Provide the (X, Y) coordinate of the cell's center where the given text is located.  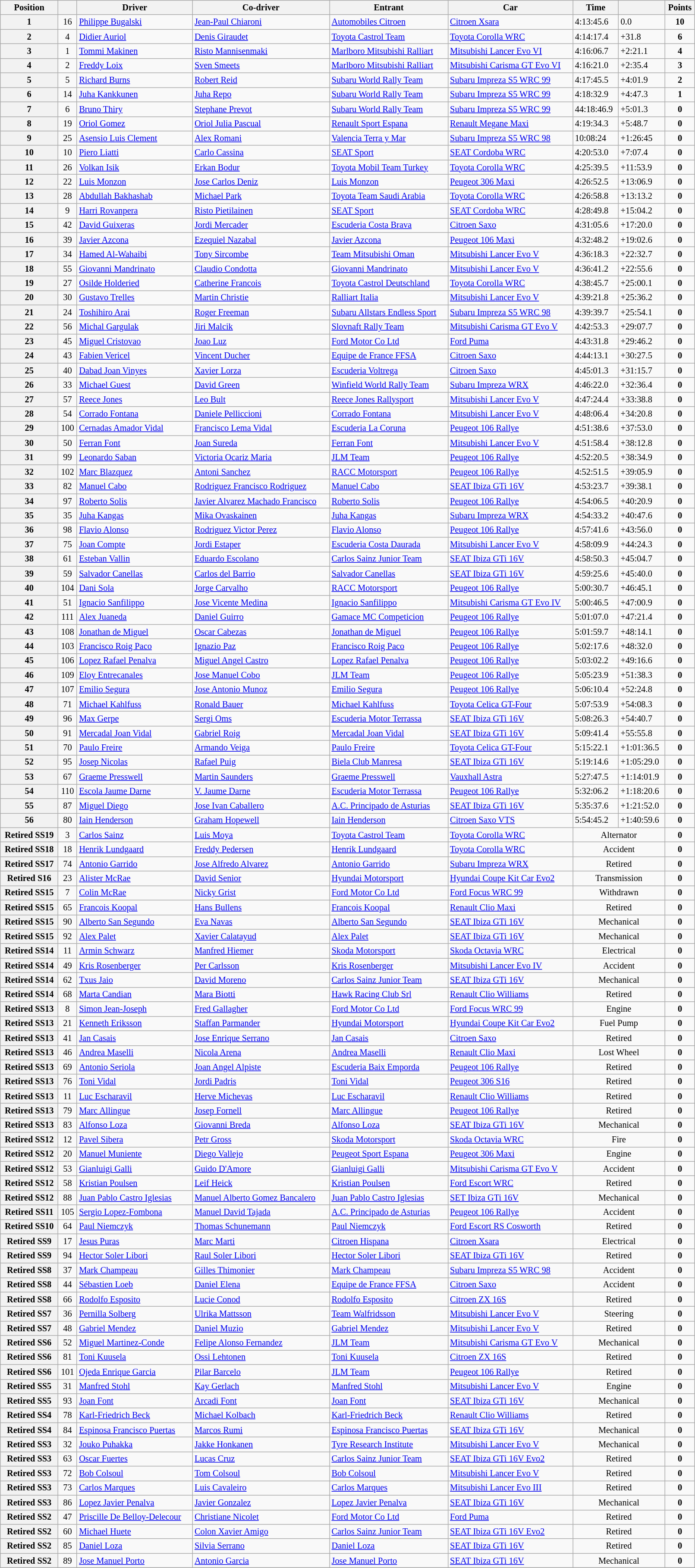
+7:07.4 (642, 153)
63 (68, 1459)
Points (680, 7)
Escuderia La Coruna (389, 428)
+54:40.7 (642, 719)
84 (68, 1430)
+1:01:36.5 (642, 748)
Ralliart Italia (389, 298)
73 (68, 1488)
+38:12.8 (642, 443)
Juha Repo (261, 94)
Gilles Thimonier (261, 1270)
Michael Huete (135, 1531)
Eva Navas (261, 922)
5:15:22.1 (596, 748)
+49:16.6 (642, 661)
Escuderia Voltrega (389, 370)
Martin Christie (261, 298)
106 (68, 661)
4:26:52.5 (596, 182)
Dani Sola (135, 588)
Antoni Sanchez (261, 472)
Withdrawn (619, 893)
99 (68, 458)
Jose Carlos Deniz (261, 182)
Tyre Research Institute (389, 1444)
+54:08.3 (642, 704)
Sergio Lopez-Fombona (135, 1212)
Miguel Cristovao (135, 341)
Javier Alvarez Machado Francisco (261, 501)
Michael Guest (135, 385)
+40:20.9 (642, 501)
Freddy Pedersen (261, 849)
69 (68, 1067)
Retired SS19 (29, 835)
Tony Sircombe (261, 254)
Toyota Mobil Team Turkey (389, 167)
5:00:46.5 (596, 602)
4:51:38.6 (596, 428)
Felipe Alonso Fernandez (261, 1343)
Priscille De Belloy-Delecour (135, 1517)
+25:00.1 (642, 283)
Gamace MC Competicion (389, 617)
Miguel Diego (135, 806)
+30:27.5 (642, 356)
4:18:32.9 (596, 94)
Retired SS11 (29, 1212)
65 (68, 907)
Slovnaft Rally Team (389, 327)
4:46:22.0 (596, 385)
Victoria Ocariz Maria (261, 458)
+51:38.3 (642, 675)
Pernilla Solberg (135, 1314)
4:39:21.8 (596, 298)
103 (68, 646)
Staffan Parmander (261, 1023)
Leonardo Saban (135, 458)
Joan Compte (135, 545)
Car (510, 7)
Piero Liatti (135, 153)
Jose Vicente Medina (261, 602)
80 (68, 820)
Toyota Castrol Deutschland (389, 283)
61 (68, 559)
+33:38.8 (642, 399)
Osilde Holderied (135, 283)
Nicky Grist (261, 893)
Mitsubishi Lancer Evo VI (510, 51)
Oriol Gomez (135, 124)
Fire (619, 1140)
Jesus Puras (135, 1241)
Bruno Thiry (135, 109)
+1:40:59.6 (642, 820)
Petr Gross (261, 1140)
Subaru Allstars Endless Sport (389, 312)
Winfield World Rally Team (389, 385)
83 (68, 1125)
5:19:14.6 (596, 762)
Christiane Nicolet (261, 1517)
Guido D'Amore (261, 1169)
Philippe Bugalski (135, 22)
Retired S16 (29, 878)
Dabad Joan Vinyes (135, 370)
+1:26:45 (642, 138)
Manfred Hiemer (261, 951)
Oriol Julia Pascual (261, 124)
Diego Vallejo (261, 1154)
+52:24.8 (642, 690)
5:06:10.4 (596, 690)
4:28:49.8 (596, 211)
+29:46.2 (642, 341)
Escuderia Costa Brava (389, 225)
Volkan Isik (135, 167)
5:08:26.3 (596, 719)
Giovanni Breda (261, 1125)
+1:05:29.0 (642, 762)
Ignazio Paz (261, 646)
Hawk Racing Club Srl (389, 994)
Ronald Bauer (261, 704)
76 (68, 1082)
Citroen Saxo VTS (510, 820)
64 (68, 1226)
4:38:45.7 (596, 283)
+39:05.9 (642, 472)
107 (68, 690)
Nicola Arena (261, 1053)
Driver (135, 7)
Jose Alfredo Alvarez (261, 864)
13 (29, 196)
86 (68, 1502)
Michael Kolbach (261, 1415)
Rafael Puig (261, 762)
Tom Colsoul (261, 1474)
0.0 (642, 22)
108 (68, 632)
Reece Jones Rallysport (389, 399)
4:43:31.8 (596, 341)
4:52:20.5 (596, 458)
Antonio Seriola (135, 1067)
+48:14.1 (642, 632)
Claudio Condotta (261, 269)
Jose Enrique Serrano (261, 1038)
5:09:41.4 (596, 733)
98 (68, 530)
Joan Sureda (261, 443)
Simon Jean-Joseph (135, 1009)
David Senior (261, 878)
Robert Reid (261, 80)
+45:04.7 (642, 559)
Antonio Garcia (261, 1561)
+47:21.4 (642, 617)
Manuel Alberto Gomez Bancalero (261, 1198)
71 (68, 704)
4:42:53.3 (596, 327)
Richard Burns (135, 80)
Gustavo Trelles (135, 298)
Michael Park (261, 196)
+47:00.9 (642, 602)
Colin McRae (135, 893)
4:14:17.4 (596, 37)
Herve Michevas (261, 1096)
Jordi Estaper (261, 545)
66 (68, 1299)
5:27:47.5 (596, 777)
+1:14:01.9 (642, 777)
62 (68, 980)
4:16:06.7 (596, 51)
Reece Jones (135, 399)
5:54:45.2 (596, 820)
+40:47.6 (642, 515)
Toyota Team Saudi Arabia (389, 196)
+4:01.9 (642, 80)
Thomas Schunemann (261, 1226)
Ford Escort WRC (510, 1183)
SET Ibiza GTi 16V (510, 1198)
Abdullah Bakhashab (135, 196)
58 (68, 1183)
Peugeot 106 Maxi (510, 240)
+29:07.7 (642, 327)
4:17:45.5 (596, 80)
+32:36.4 (642, 385)
4:19:34.3 (596, 124)
Martin Saunders (261, 777)
Catherine Francois (261, 283)
Jordi Mercader (261, 225)
109 (68, 675)
4:48:06.4 (596, 414)
5:01:59.7 (596, 632)
Pilar Barcelo (261, 1372)
Renault Megane Maxi (510, 124)
Michal Gargulak (135, 327)
Co-driver (261, 7)
Josep Nicolas (135, 762)
Joan Angel Alpiste (261, 1067)
Sébastien Loeb (135, 1285)
44:18:46.9 (596, 109)
5:35:37.6 (596, 806)
Freddy Loix (135, 66)
4:32:48.2 (596, 240)
Pavel Sibera (135, 1140)
57 (68, 399)
Jorge Carvalho (261, 588)
Lost Wheel (619, 1053)
Alister McRae (135, 878)
+39:38.1 (642, 486)
Toshihiro Arai (135, 312)
Alex Romani (261, 138)
111 (68, 617)
Entrant (389, 7)
Denis Giraudet (261, 37)
Jose Ivan Caballero (261, 806)
4:39:39.7 (596, 312)
Erkan Bodur (261, 167)
Team Mitsubishi Oman (389, 254)
Mitsubishi Lancer Evo III (510, 1488)
Leo Bult (261, 399)
Position (29, 7)
+55:55.8 (642, 733)
Tommi Makinen (135, 51)
4:51:58.4 (596, 443)
Jean-Paul Chiaroni (261, 22)
+1:18:20.6 (642, 791)
David Guixeras (135, 225)
Retired SS17 (29, 864)
+37:53.0 (642, 428)
Juha Kankkunen (135, 94)
Vincent Ducher (261, 356)
Renault Sport Espana (389, 124)
+22:32.7 (642, 254)
+46:45.1 (642, 588)
+17:20.0 (642, 225)
Mitsubishi Carisma GT Evo IV (510, 602)
10:08:24 (596, 138)
Fred Gallagher (261, 1009)
4:52:51.5 (596, 472)
4:44:13.1 (596, 356)
Marc Blazquez (135, 472)
88 (68, 1198)
Jouko Puhakka (135, 1444)
92 (68, 936)
101 (68, 1372)
Rodriguez Francisco Rodriguez (261, 486)
Jose Antonio Munoz (261, 690)
104 (68, 588)
+44:24.3 (642, 545)
Risto Mannisenmaki (261, 51)
Cernadas Amador Vidal (135, 428)
Manuel David Tajada (261, 1212)
93 (68, 1401)
+34:20.8 (642, 414)
Ezequiel Nazabal (261, 240)
Daniel Guirro (261, 617)
+5:01.3 (642, 109)
Ossi Lehtonen (261, 1357)
+4:47.3 (642, 94)
Vauxhall Astra (510, 777)
91 (68, 733)
+5:48.7 (642, 124)
Eloy Entrecanales (135, 675)
+48:32.0 (642, 646)
Valencia Terra y Mar (389, 138)
Rodriguez Victor Perez (261, 530)
David Green (261, 385)
Escuderia Costa Daurada (389, 545)
4:36:18.3 (596, 254)
Jordi Padris (261, 1082)
4:59:25.6 (596, 574)
Josep Fornell (261, 1110)
60 (68, 1531)
+25:36.2 (642, 298)
Eduardo Escolano (261, 559)
78 (68, 1415)
Biela Club Manresa (389, 762)
81 (68, 1357)
Roger Freeman (261, 312)
+19:02.6 (642, 240)
+1:21:52.0 (642, 806)
Alex Juaneda (135, 617)
+45:40.0 (642, 574)
4:16:21.0 (596, 66)
Fuel Pump (619, 1023)
Luis Cavaleiro (261, 1488)
Graham Hopewell (261, 820)
95 (68, 762)
90 (68, 922)
Escola Jaume Darne (135, 791)
Asensio Luis Clement (135, 138)
Didier Auriol (135, 37)
Marc Marti (261, 1241)
Lucas Cruz (261, 1459)
79 (68, 1110)
Daniele Pelliccioni (261, 414)
Javier Gonzalez (261, 1502)
Carlo Cassina (261, 153)
+25:54.1 (642, 312)
Ulrika Mattsson (261, 1314)
Lucie Conod (261, 1299)
+11:53.9 (642, 167)
+2:21.1 (642, 51)
Peugeot Sport Espana (389, 1154)
110 (68, 791)
4:53:23.7 (596, 486)
5:02:17.6 (596, 646)
100 (68, 428)
Armin Schwarz (135, 951)
+13:13.2 (642, 196)
Esteban Vallin (135, 559)
Time (596, 7)
87 (68, 806)
+13:06.9 (642, 182)
15 (29, 225)
Daniel Elena (261, 1285)
Alternator (619, 835)
Ojeda Enrique Garcia (135, 1372)
Retired SS18 (29, 849)
Xavier Calatayud (261, 936)
Per Carlsson (261, 966)
Jose Manuel Cobo (261, 675)
85 (68, 1546)
75 (68, 545)
Oscar Fuertes (135, 1459)
5:03:02.2 (596, 661)
38 (29, 559)
Miguel Martinez-Conde (135, 1343)
Sergi Oms (261, 719)
Raul Soler Libori (261, 1256)
5:05:23.9 (596, 675)
4:57:41.6 (596, 530)
68 (68, 994)
94 (68, 1256)
+31.8 (642, 37)
Transmission (619, 878)
89 (68, 1561)
70 (68, 748)
Team Walfridsson (389, 1314)
Peugeot 306 S16 (510, 1082)
Silvia Serrano (261, 1546)
Marcos Rumi (261, 1430)
Sven Smeets (261, 66)
Mitsubishi Carisma GT Evo VI (510, 66)
Francisco Lema Vidal (261, 428)
Gabriel Roig (261, 733)
Steering (619, 1314)
5:01:07.0 (596, 617)
4:20:53.0 (596, 153)
Marta Candian (135, 994)
102 (68, 472)
Risto Pietilainen (261, 211)
105 (68, 1212)
29 (29, 428)
5:07:53.9 (596, 704)
4:54:06.5 (596, 501)
Oscar Cabezas (261, 632)
97 (68, 501)
Max Gerpe (135, 719)
Fabien Vericel (135, 356)
5:32:06.2 (596, 791)
Miguel Angel Castro (261, 661)
Carlos Sainz (135, 835)
Hans Bullens (261, 907)
Kenneth Eriksson (135, 1023)
V. Jaume Darne (261, 791)
4:25:39.5 (596, 167)
Manuel Muniente (135, 1154)
Leif Heick (261, 1183)
4:26:58.8 (596, 196)
Stephane Prevot (261, 109)
David Moreno (261, 980)
Luis Moya (261, 835)
4:54:33.2 (596, 515)
Carlos del Barrio (261, 574)
Retired SS10 (29, 1226)
4:36:41.2 (596, 269)
+15:04.2 (642, 211)
59 (68, 574)
Escuderia Baix Emporda (389, 1067)
4:58:50.3 (596, 559)
Xavier Lorza (261, 370)
Kay Gerlach (261, 1386)
67 (68, 777)
4:45:01.3 (596, 370)
82 (68, 486)
Jakke Honkanen (261, 1444)
+2:35.4 (642, 66)
Ford Escort RS Cosworth (510, 1226)
+31:15.7 (642, 370)
Mara Biotti (261, 994)
Txus Jaio (135, 980)
+38:34.9 (642, 458)
5:00:30.7 (596, 588)
Automobiles Citroen (389, 22)
4:13:45.6 (596, 22)
Citroen Hispana (389, 1241)
Joao Luz (261, 341)
Armando Veiga (261, 748)
4:31:05.6 (596, 225)
Mika Ovaskainen (261, 515)
74 (68, 864)
4:58:09.9 (596, 545)
Harri Rovanpera (135, 211)
Arcadi Font (261, 1401)
96 (68, 719)
Hamed Al-Wahaibi (135, 254)
Mitsubishi Lancer Evo IV (510, 966)
+22:55.6 (642, 269)
Daniel Muzio (261, 1328)
+43:56.0 (642, 530)
Jiri Malcik (261, 327)
Colon Xavier Amigo (261, 1531)
72 (68, 1474)
4:47:24.4 (596, 399)
